Output the [x, y] coordinate of the center of the cell containing the given text.  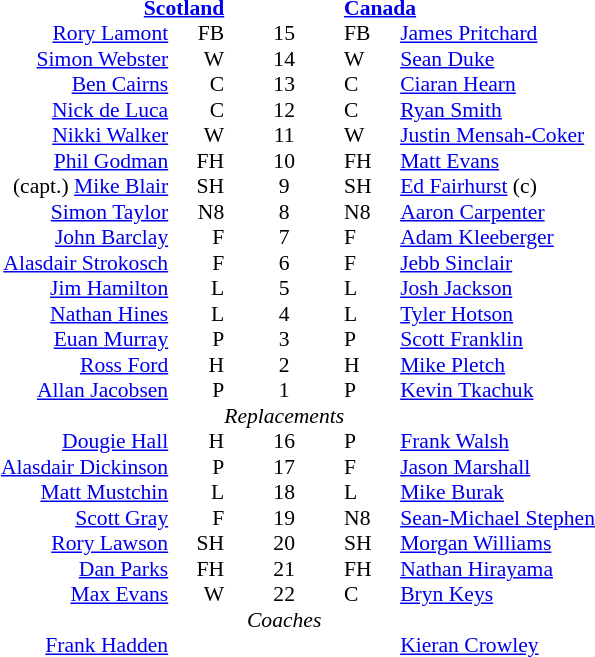
5 [284, 289]
16 [284, 441]
15 [284, 33]
2 [284, 365]
10 [284, 161]
13 [284, 85]
14 [284, 59]
Coaches [284, 620]
12 [284, 110]
9 [284, 187]
6 [284, 263]
8 [284, 212]
1 [284, 391]
19 [284, 518]
3 [284, 339]
22 [284, 595]
7 [284, 237]
11 [284, 135]
4 [284, 314]
17 [284, 467]
Replacements [284, 416]
21 [284, 569]
18 [284, 493]
20 [284, 543]
